Provide the [X, Y] coordinate of the cell's center where the given text is located.  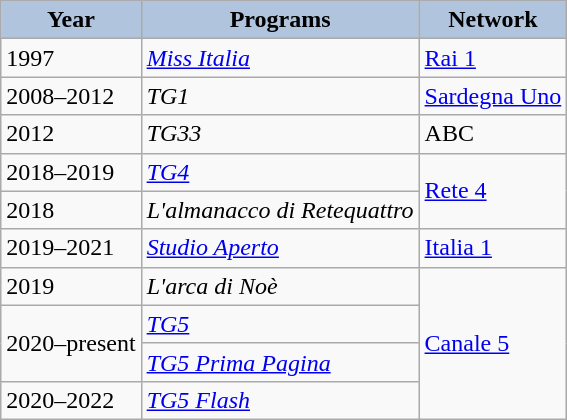
2020–2022 [71, 400]
Rete 4 [493, 191]
2012 [71, 134]
2018 [71, 210]
L'arca di Noè [280, 286]
Miss Italia [280, 58]
TG5 [280, 324]
2020–present [71, 343]
2019–2021 [71, 248]
Year [71, 20]
ABC [493, 134]
1997 [71, 58]
TG33 [280, 134]
TG4 [280, 172]
Studio Aperto [280, 248]
L'almanacco di Retequattro [280, 210]
Network [493, 20]
Programs [280, 20]
Canale 5 [493, 343]
TG5 Prima Pagina [280, 362]
2018–2019 [71, 172]
TG1 [280, 96]
Rai 1 [493, 58]
TG5 Flash [280, 400]
Sardegna Uno [493, 96]
2008–2012 [71, 96]
2019 [71, 286]
Italia 1 [493, 248]
